Capture the cell that displays the provided text and extract its [X, Y] central coordinate. 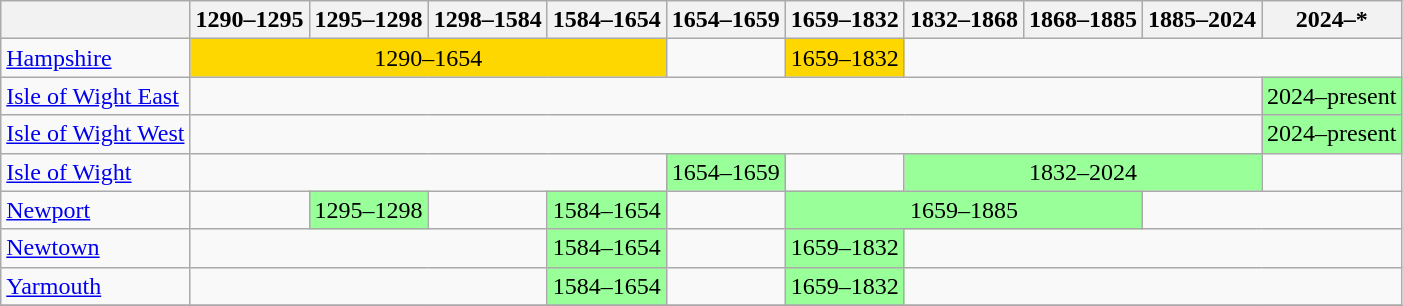
1832–1868 [964, 20]
Newtown [96, 248]
2024–* [1332, 20]
1298–1584 [488, 20]
1290–1295 [250, 20]
1885–2024 [1202, 20]
1868–1885 [1082, 20]
1659–1885 [964, 210]
Hampshire [96, 58]
Isle of Wight [96, 172]
Isle of Wight East [96, 96]
1832–2024 [1082, 172]
Yarmouth [96, 286]
1290–1654 [428, 58]
Isle of Wight West [96, 134]
Newport [96, 210]
